Capture the cell that displays the provided text and extract its [x, y] central coordinate. 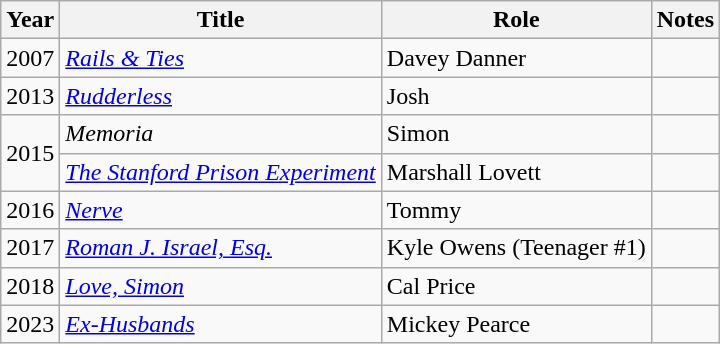
2017 [30, 248]
Rails & Ties [220, 58]
Rudderless [220, 96]
Title [220, 20]
Notes [685, 20]
2023 [30, 324]
Simon [516, 134]
Year [30, 20]
Ex-Husbands [220, 324]
2013 [30, 96]
Love, Simon [220, 286]
Role [516, 20]
Marshall Lovett [516, 172]
Nerve [220, 210]
Memoria [220, 134]
2016 [30, 210]
Cal Price [516, 286]
Josh [516, 96]
The Stanford Prison Experiment [220, 172]
2007 [30, 58]
Roman J. Israel, Esq. [220, 248]
2015 [30, 153]
2018 [30, 286]
Tommy [516, 210]
Kyle Owens (Teenager #1) [516, 248]
Mickey Pearce [516, 324]
Davey Danner [516, 58]
